Search for the cell housing the specified text and yield its [X, Y] center coordinate. 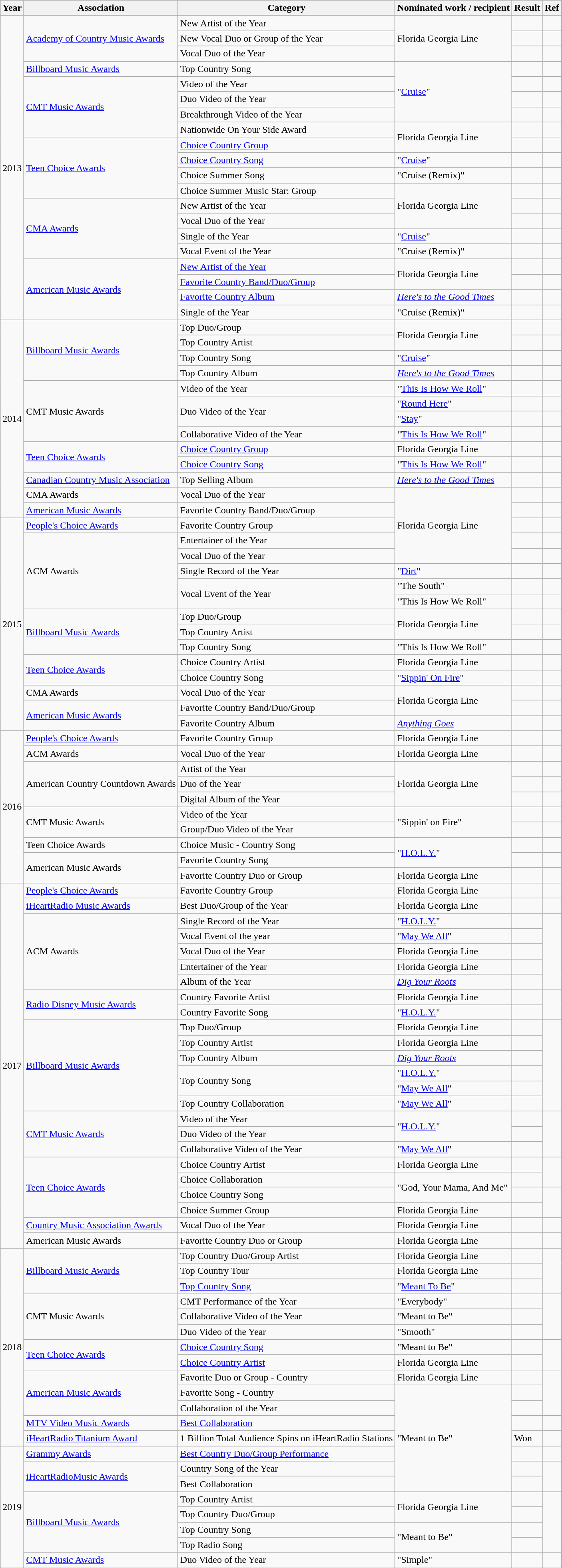
Collaboration of the Year [286, 1408]
2015 [12, 624]
Grammy Awards [101, 1454]
Choice Collaboration [286, 1180]
Country Favorite Song [286, 1012]
iHeartRadioMusic Awards [101, 1476]
Anything Goes [453, 723]
iHeartRadio Music Awards [101, 906]
"The South" [453, 586]
"Sippin' on Fire" [453, 822]
Duo of the Year [286, 784]
Favorite Country Song [286, 860]
Choice Summer Music Star: Group [286, 191]
Artist of the Year [286, 769]
Top Country Tour [286, 1271]
"Stay" [453, 419]
New Vocal Duo or Group of the Year [286, 38]
"Simple" [453, 1560]
Choice Music - Country Song [286, 845]
"Everybody" [453, 1301]
Country Music Association Awards [101, 1225]
Canadian Country Music Association [101, 480]
American Country Countdown Awards [101, 784]
Radio Disney Music Awards [101, 1005]
iHeartRadio Titanium Award [101, 1438]
Album of the Year [286, 982]
Best Country Duo/Group Performance [286, 1454]
2016 [12, 807]
2017 [12, 1065]
Vocal Event of the year [286, 936]
Group/Duo Video of the Year [286, 830]
Country Favorite Artist [286, 997]
Best Duo/Group of the Year [286, 906]
Breakthrough Video of the Year [286, 114]
"Smooth" [453, 1332]
Favorite Duo or Group - Country [286, 1377]
Ref [552, 8]
"God, Your Mama, And Me" [453, 1187]
Nationwide On Your Side Award [286, 130]
MTV Video Music Awards [101, 1423]
Top Radio Song [286, 1545]
Favorite Song - Country [286, 1392]
2013 [12, 168]
Country Song of the Year [286, 1469]
2018 [12, 1347]
Year [12, 8]
Choice Summer Group [286, 1210]
2019 [12, 1507]
Top Country Collaboration [286, 1103]
"Dirt" [453, 571]
"Round Here" [453, 403]
"Sippin' On Fire" [453, 678]
"Meant To Be" [453, 1286]
Category [286, 8]
Academy of Country Music Awards [101, 38]
Won [527, 1438]
Association [101, 8]
CMT Performance of the Year [286, 1301]
Top Selling Album [286, 480]
Choice Summer Song [286, 175]
Nominated work / recipient [453, 8]
Top Country Duo/Group Artist [286, 1256]
1 Billion Total Audience Spins on iHeartRadio Stations [286, 1438]
Top Country Duo/Group [286, 1514]
Digital Album of the Year [286, 799]
Result [527, 8]
2014 [12, 419]
